Search for the cell housing the specified text and yield its [x, y] center coordinate. 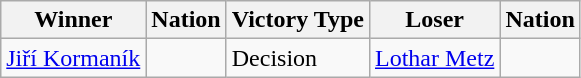
Victory Type [298, 20]
Lothar Metz [434, 58]
Jiří Kormaník [74, 58]
Winner [74, 20]
Loser [434, 20]
Decision [298, 58]
